Extract the [x, y] coordinate from the center of the cell holding the provided text.  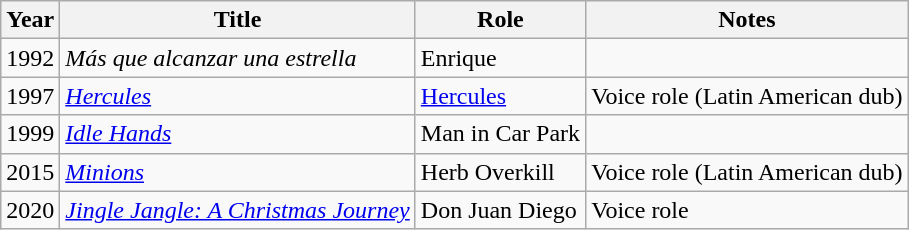
Herb Overkill [500, 172]
Role [500, 20]
Notes [748, 20]
Jingle Jangle: A Christmas Journey [238, 210]
2020 [30, 210]
Idle Hands [238, 134]
Enrique [500, 58]
Man in Car Park [500, 134]
2015 [30, 172]
1992 [30, 58]
Más que alcanzar una estrella [238, 58]
Don Juan Diego [500, 210]
1997 [30, 96]
Year [30, 20]
Minions [238, 172]
Title [238, 20]
1999 [30, 134]
Voice role [748, 210]
